Capture the cell that displays the provided text and extract its [x, y] central coordinate. 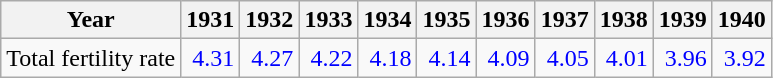
4.05 [564, 58]
1937 [564, 20]
1938 [624, 20]
4.09 [506, 58]
1940 [742, 20]
1931 [210, 20]
4.31 [210, 58]
1936 [506, 20]
Year [91, 20]
1935 [446, 20]
4.18 [388, 58]
Total fertility rate [91, 58]
4.22 [328, 58]
4.14 [446, 58]
4.01 [624, 58]
1932 [270, 20]
3.96 [682, 58]
1933 [328, 20]
1939 [682, 20]
1934 [388, 20]
3.92 [742, 58]
4.27 [270, 58]
